Pinpoint the cell where the given text exists, returning its [X, Y] midpoint coordinate. 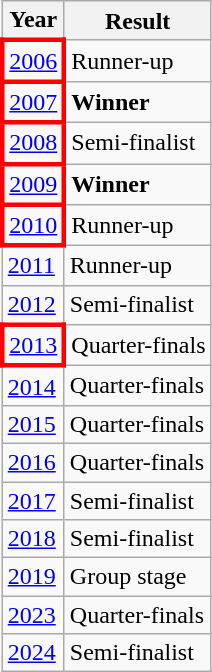
2013 [33, 346]
2010 [33, 226]
2015 [33, 424]
2023 [33, 615]
2008 [33, 142]
Year [33, 21]
2011 [33, 266]
2012 [33, 305]
2007 [33, 102]
2017 [33, 501]
2014 [33, 386]
2009 [33, 184]
2024 [33, 653]
2019 [33, 577]
2006 [33, 60]
2018 [33, 539]
Result [138, 21]
2016 [33, 462]
Group stage [138, 577]
